Capture the cell that displays the provided text and extract its [X, Y] central coordinate. 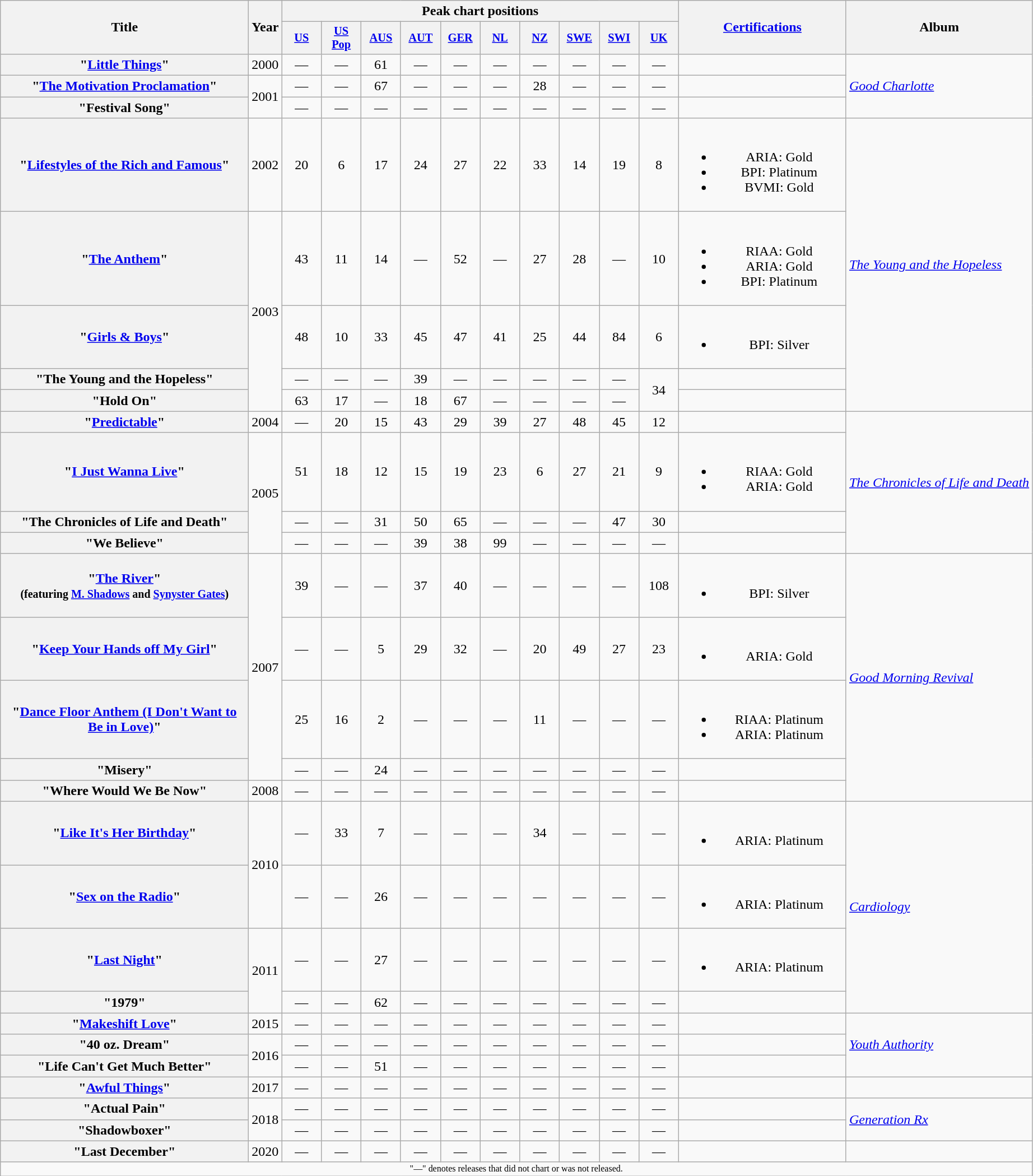
31 [381, 522]
16 [342, 719]
5 [381, 649]
"Awful Things" [124, 1087]
2002 [266, 165]
Album [939, 27]
"Shadowboxer" [124, 1130]
2011 [266, 970]
AUT [420, 38]
"The Motivation Proclamation" [124, 86]
"Little Things" [124, 64]
30 [659, 522]
RIAA: GoldARIA: GoldBPI: Platinum [762, 259]
Generation Rx [939, 1119]
ARIA: GoldBPI: PlatinumBVMI: Gold [762, 165]
Cardiology [939, 908]
2008 [266, 791]
"Hold On" [124, 401]
"Last December" [124, 1151]
"Makeshift Love" [124, 1024]
Good Morning Revival [939, 677]
26 [381, 896]
"Predictable" [124, 422]
"Girls & Boys" [124, 337]
"The Anthem" [124, 259]
2010 [266, 865]
63 [301, 401]
22 [500, 165]
9 [659, 472]
2004 [266, 422]
RIAA: PlatinumARIA: Platinum [762, 719]
2018 [266, 1119]
2000 [266, 64]
"Keep Your Hands off My Girl" [124, 649]
RIAA: GoldARIA: Gold [762, 472]
"Lifestyles of the Rich and Famous" [124, 165]
2001 [266, 97]
108 [659, 585]
61 [381, 64]
"Actual Pain" [124, 1109]
41 [500, 337]
32 [460, 649]
"Last Night" [124, 960]
The Chronicles of Life and Death [939, 482]
"—" denotes releases that did not chart or was not released. [516, 1169]
21 [620, 472]
Good Charlotte [939, 86]
40 [460, 585]
"Sex on the Radio" [124, 896]
"Where Would We Be Now" [124, 791]
"I Just Wanna Live" [124, 472]
"Like It's Her Birthday" [124, 834]
"Festival Song" [124, 108]
8 [659, 165]
ARIA: Gold [762, 649]
99 [500, 543]
2017 [266, 1087]
US [301, 38]
2015 [266, 1024]
52 [460, 259]
62 [381, 1002]
49 [579, 649]
2016 [266, 1056]
NZ [540, 38]
SWE [579, 38]
38 [460, 543]
"40 oz. Dream" [124, 1045]
"Life Can't Get Much Better" [124, 1066]
44 [579, 337]
GER [460, 38]
2 [381, 719]
NL [500, 38]
"Dance Floor Anthem (I Don't Want to Be in Love)" [124, 719]
2003 [266, 312]
"1979" [124, 1002]
Title [124, 27]
"The River" (featuring M. Shadows and Synyster Gates) [124, 585]
The Young and the Hopeless [939, 264]
84 [620, 337]
"Misery" [124, 769]
2007 [266, 667]
Youth Authority [939, 1045]
"The Chronicles of Life and Death" [124, 522]
2005 [266, 493]
Year [266, 27]
2020 [266, 1151]
"The Young and the Hopeless" [124, 379]
AUS [381, 38]
37 [420, 585]
Certifications [762, 27]
7 [381, 834]
SWI [620, 38]
50 [420, 522]
Peak chart positions [481, 11]
USPop [342, 38]
"We Believe" [124, 543]
65 [460, 522]
UK [659, 38]
